Detect which cell encompasses the target text, then output its [X, Y] center coordinate. 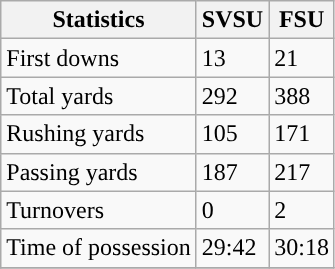
Total yards [99, 96]
FSU [302, 20]
2 [302, 210]
217 [302, 172]
Time of possession [99, 248]
292 [232, 96]
21 [302, 58]
Turnovers [99, 210]
SVSU [232, 20]
30:18 [302, 248]
Passing yards [99, 172]
187 [232, 172]
First downs [99, 58]
29:42 [232, 248]
Statistics [99, 20]
0 [232, 210]
388 [302, 96]
105 [232, 134]
Rushing yards [99, 134]
171 [302, 134]
13 [232, 58]
